Return [X, Y] of the center of cell containing provided text 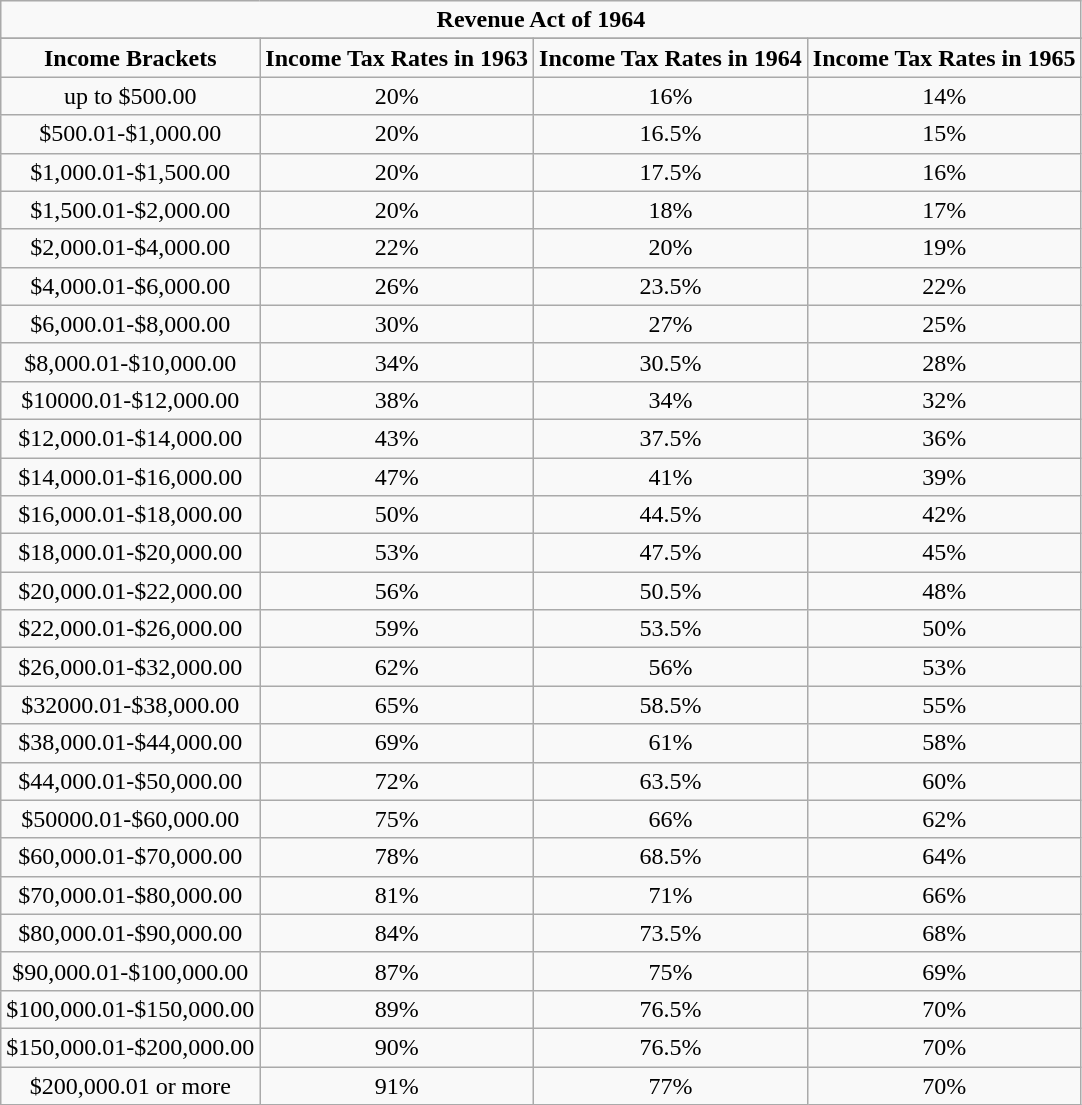
$22,000.01-$26,000.00 [130, 629]
91% [397, 1085]
$12,000.01-$14,000.00 [130, 438]
18% [671, 210]
60% [944, 781]
25% [944, 324]
81% [397, 895]
84% [397, 933]
$38,000.01-$44,000.00 [130, 743]
65% [397, 705]
$26,000.01-$32,000.00 [130, 667]
Income Tax Rates in 1964 [671, 58]
30.5% [671, 362]
90% [397, 1047]
19% [944, 248]
77% [671, 1085]
$500.01-$1,000.00 [130, 134]
87% [397, 971]
$1,500.01-$2,000.00 [130, 210]
61% [671, 743]
68% [944, 933]
$90,000.01-$100,000.00 [130, 971]
$6,000.01-$8,000.00 [130, 324]
$14,000.01-$16,000.00 [130, 477]
Income Tax Rates in 1963 [397, 58]
28% [944, 362]
43% [397, 438]
63.5% [671, 781]
39% [944, 477]
47% [397, 477]
$200,000.01 or more [130, 1085]
73.5% [671, 933]
48% [944, 591]
$44,000.01-$50,000.00 [130, 781]
23.5% [671, 286]
38% [397, 400]
64% [944, 857]
Income Tax Rates in 1965 [944, 58]
17% [944, 210]
$20,000.01-$22,000.00 [130, 591]
45% [944, 553]
53.5% [671, 629]
$150,000.01-$200,000.00 [130, 1047]
27% [671, 324]
$50000.01-$60,000.00 [130, 819]
68.5% [671, 857]
58% [944, 743]
78% [397, 857]
36% [944, 438]
$4,000.01-$6,000.00 [130, 286]
59% [397, 629]
58.5% [671, 705]
$10000.01-$12,000.00 [130, 400]
71% [671, 895]
$80,000.01-$90,000.00 [130, 933]
17.5% [671, 172]
32% [944, 400]
15% [944, 134]
16.5% [671, 134]
14% [944, 96]
$60,000.01-$70,000.00 [130, 857]
$70,000.01-$80,000.00 [130, 895]
$8,000.01-$10,000.00 [130, 362]
37.5% [671, 438]
$1,000.01-$1,500.00 [130, 172]
55% [944, 705]
Income Brackets [130, 58]
72% [397, 781]
42% [944, 515]
30% [397, 324]
50.5% [671, 591]
$2,000.01-$4,000.00 [130, 248]
$16,000.01-$18,000.00 [130, 515]
Revenue Act of 1964 [541, 20]
47.5% [671, 553]
89% [397, 1009]
up to $500.00 [130, 96]
26% [397, 286]
44.5% [671, 515]
$18,000.01-$20,000.00 [130, 553]
$32000.01-$38,000.00 [130, 705]
41% [671, 477]
$100,000.01-$150,000.00 [130, 1009]
